Pinpoint the cell where the given text exists, returning its [x, y] midpoint coordinate. 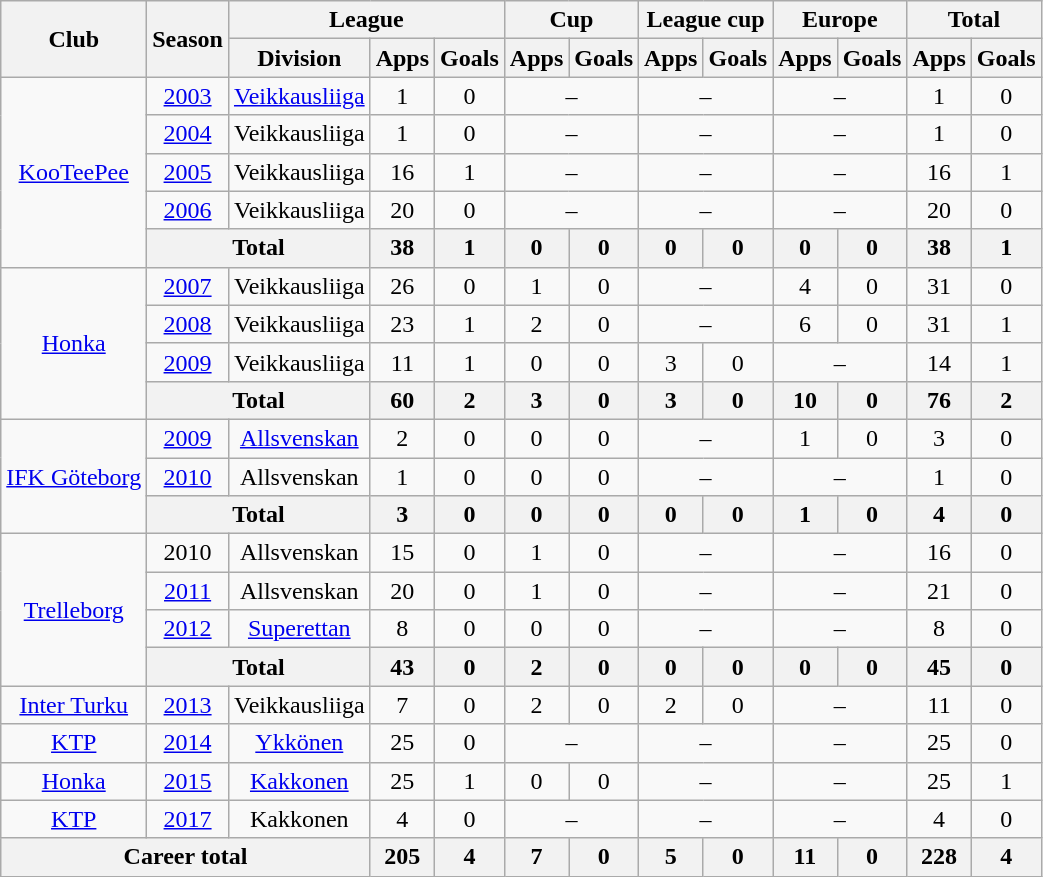
2012 [188, 629]
2011 [188, 591]
2006 [188, 210]
2017 [188, 819]
League [366, 20]
21 [939, 591]
Inter Turku [74, 705]
23 [402, 324]
2008 [188, 324]
205 [402, 857]
228 [939, 857]
KooTeePee [74, 172]
Ykkönen [299, 743]
Season [188, 39]
2003 [188, 96]
45 [939, 667]
Cup [571, 20]
2005 [188, 172]
League cup [706, 20]
5 [671, 857]
43 [402, 667]
2013 [188, 705]
10 [805, 400]
Club [74, 39]
2014 [188, 743]
Division [299, 58]
2004 [188, 134]
6 [805, 324]
60 [402, 400]
Europe [840, 20]
76 [939, 400]
IFK Göteborg [74, 476]
2007 [188, 286]
Trelleborg [74, 610]
26 [402, 286]
2015 [188, 781]
Career total [186, 857]
14 [939, 362]
15 [402, 553]
Superettan [299, 629]
